Scan for the cell matching the given text and deliver its (x, y) coordinate at center. 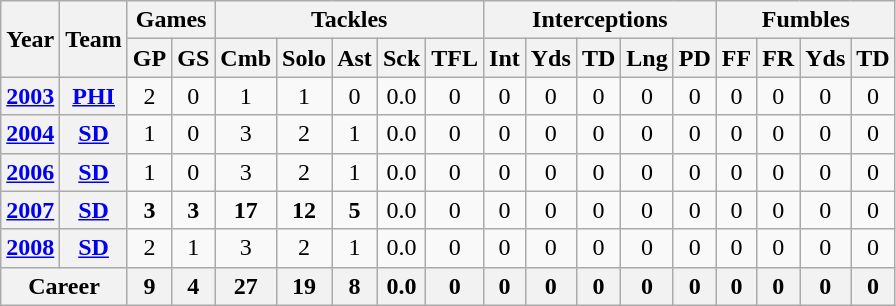
Lng (647, 58)
TFL (455, 58)
9 (149, 286)
27 (246, 286)
4 (194, 286)
GP (149, 58)
2007 (30, 210)
Games (170, 20)
2003 (30, 96)
Int (505, 58)
17 (246, 210)
8 (355, 286)
Team (94, 39)
Fumbles (806, 20)
Solo (304, 58)
Interceptions (600, 20)
5 (355, 210)
Sck (401, 58)
GS (194, 58)
Ast (355, 58)
2008 (30, 248)
PD (694, 58)
Cmb (246, 58)
19 (304, 286)
Career (64, 286)
PHI (94, 96)
12 (304, 210)
2006 (30, 172)
Tackles (350, 20)
Year (30, 39)
2004 (30, 134)
FF (736, 58)
FR (778, 58)
